Determine the (x, y) coordinate at the center of the cell enclosing the given text.  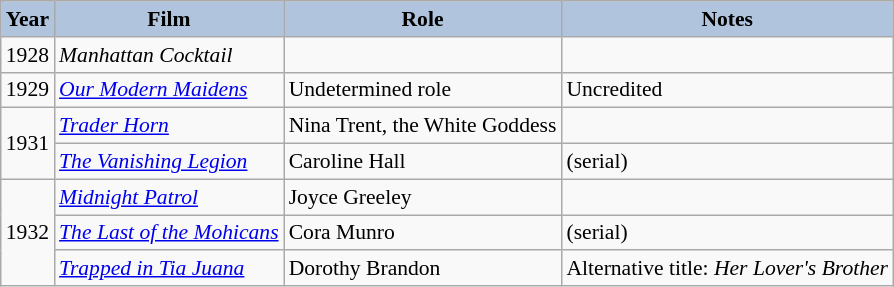
Caroline Hall (423, 162)
Notes (727, 19)
Undetermined role (423, 90)
Trapped in Tia Juana (169, 269)
Our Modern Maidens (169, 90)
Film (169, 19)
The Last of the Mohicans (169, 233)
Role (423, 19)
Alternative title: Her Lover's Brother (727, 269)
The Vanishing Legion (169, 162)
Trader Horn (169, 126)
Joyce Greeley (423, 197)
1931 (28, 144)
Year (28, 19)
Nina Trent, the White Goddess (423, 126)
1929 (28, 90)
Manhattan Cocktail (169, 55)
Cora Munro (423, 233)
1932 (28, 232)
Uncredited (727, 90)
Midnight Patrol (169, 197)
Dorothy Brandon (423, 269)
1928 (28, 55)
